Locate the cell with the specified text and output its (X, Y) center coordinate. 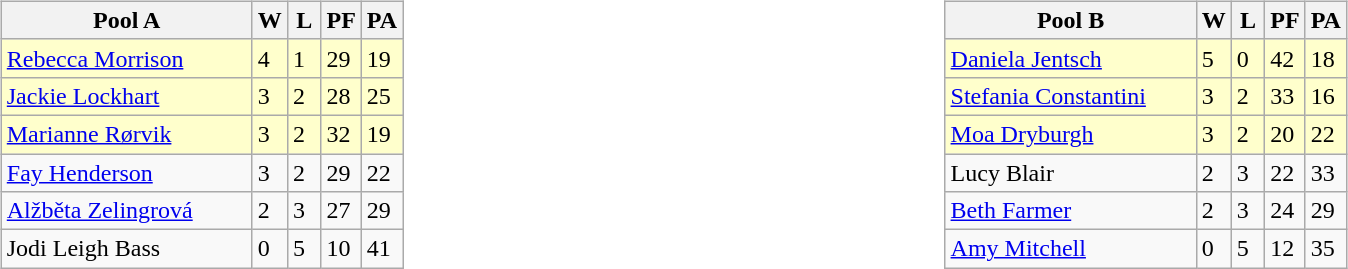
1 (304, 58)
25 (382, 96)
24 (1285, 211)
Beth Farmer (1070, 211)
Moa Dryburgh (1070, 134)
18 (1326, 58)
20 (1285, 134)
42 (1285, 58)
Pool A (126, 20)
Daniela Jentsch (1070, 58)
41 (382, 249)
Pool B (1070, 20)
4 (270, 58)
Jodi Leigh Bass (126, 249)
Amy Mitchell (1070, 249)
Lucy Blair (1070, 173)
10 (341, 249)
27 (341, 211)
Stefania Constantini (1070, 96)
Rebecca Morrison (126, 58)
Alžběta Zelingrová (126, 211)
12 (1285, 249)
32 (341, 134)
Jackie Lockhart (126, 96)
Marianne Rørvik (126, 134)
16 (1326, 96)
28 (341, 96)
35 (1326, 249)
Fay Henderson (126, 173)
